Locate the cell with the specified text and output its [X, Y] center coordinate. 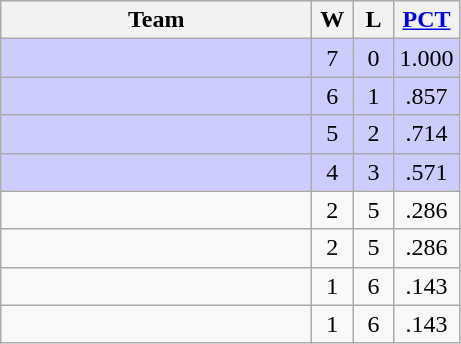
4 [332, 172]
.714 [426, 134]
L [374, 20]
3 [374, 172]
1.000 [426, 58]
Team [156, 20]
.857 [426, 96]
W [332, 20]
PCT [426, 20]
7 [332, 58]
0 [374, 58]
.571 [426, 172]
